Capture the cell that displays the provided text and extract its [x, y] central coordinate. 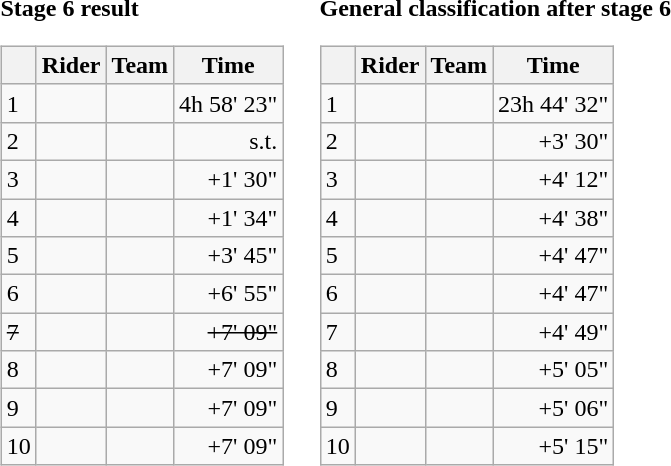
4h 58' 23" [228, 103]
23h 44' 32" [554, 103]
+4' 38" [554, 217]
+1' 34" [228, 217]
+3' 45" [228, 256]
+5' 15" [554, 446]
+4' 49" [554, 332]
+4' 12" [554, 179]
+1' 30" [228, 179]
+5' 06" [554, 408]
+6' 55" [228, 294]
+3' 30" [554, 141]
+5' 05" [554, 370]
s.t. [228, 141]
